Extract the (x, y) coordinate from the center of the cell holding the provided text.  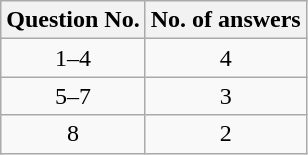
2 (226, 134)
8 (73, 134)
3 (226, 96)
1–4 (73, 58)
Question No. (73, 20)
4 (226, 58)
5–7 (73, 96)
No. of answers (226, 20)
